Extract the [X, Y] coordinate from the center of the cell holding the provided text.  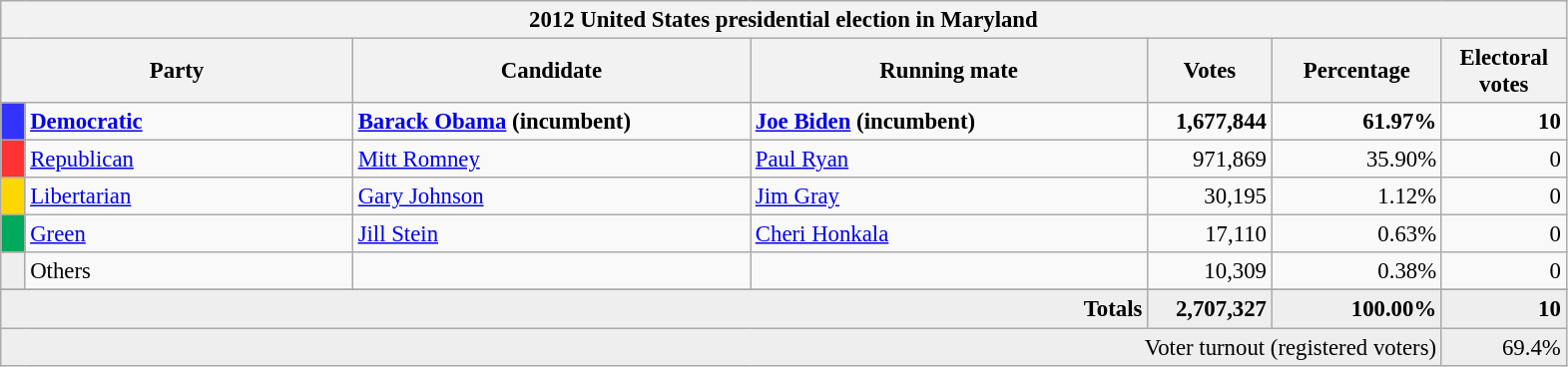
Percentage [1356, 72]
Electoral votes [1503, 72]
10,309 [1210, 272]
0.38% [1356, 272]
17,110 [1210, 234]
Running mate [949, 72]
Candidate [551, 72]
Mitt Romney [551, 160]
Cheri Honkala [949, 234]
Libertarian [189, 196]
Party [178, 72]
971,869 [1210, 160]
Others [189, 272]
30,195 [1210, 196]
Paul Ryan [949, 160]
Green [189, 234]
35.90% [1356, 160]
Gary Johnson [551, 196]
Totals [575, 309]
0.63% [1356, 234]
Democratic [189, 122]
69.4% [1503, 347]
Barack Obama (incumbent) [551, 122]
2,707,327 [1210, 309]
1.12% [1356, 196]
Jim Gray [949, 196]
Republican [189, 160]
2012 United States presidential election in Maryland [784, 20]
Voter turnout (registered voters) [722, 347]
Jill Stein [551, 234]
61.97% [1356, 122]
Joe Biden (incumbent) [949, 122]
100.00% [1356, 309]
Votes [1210, 72]
1,677,844 [1210, 122]
